Extract the (x, y) coordinate from the center of the cell holding the provided text.  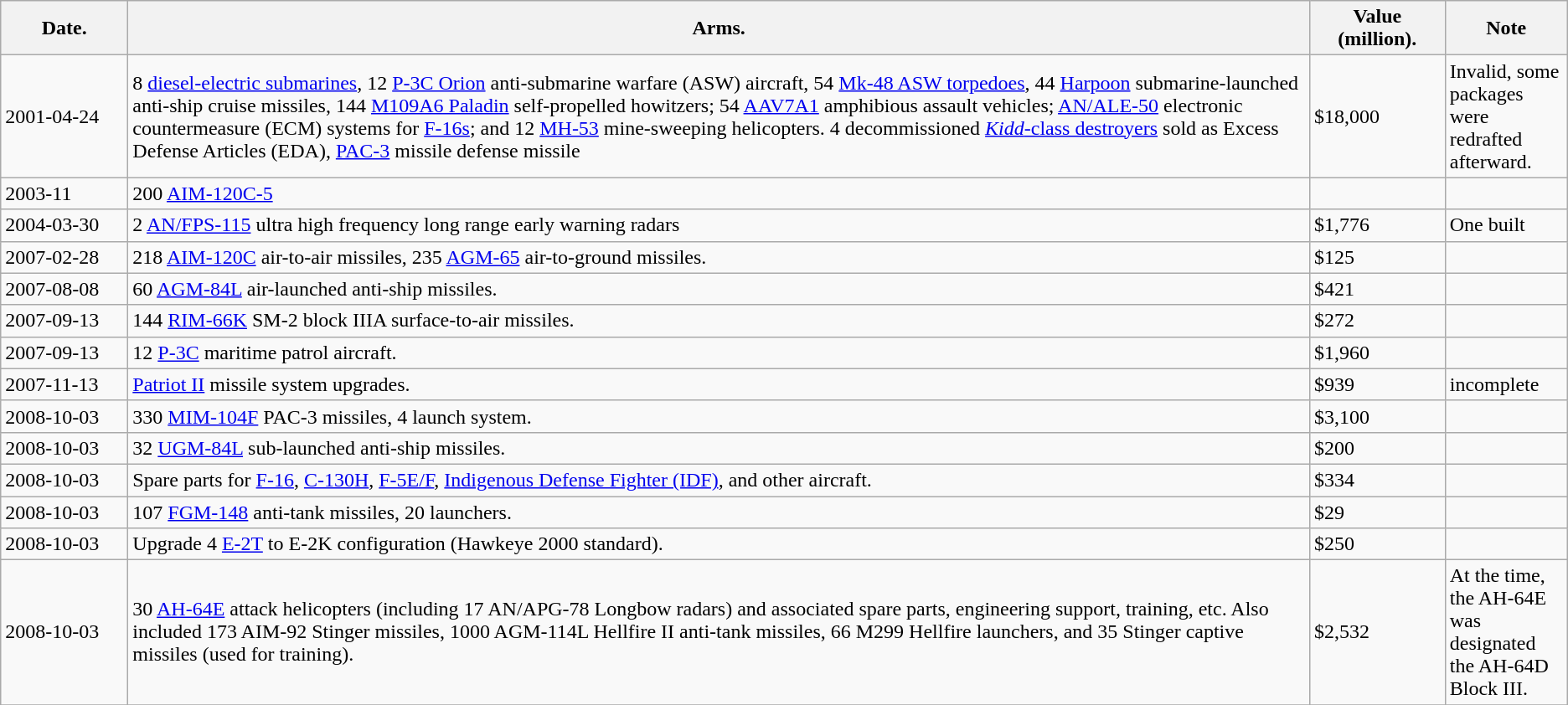
$18,000 (1378, 116)
$200 (1378, 448)
200 AIM-120C-5 (719, 193)
Value (million). (1378, 28)
$29 (1378, 512)
$272 (1378, 321)
2003-11 (64, 193)
Date. (64, 28)
incomplete (1506, 384)
2001-04-24 (64, 116)
$334 (1378, 480)
$421 (1378, 289)
107 FGM-148 anti-tank missiles, 20 launchers. (719, 512)
2004-03-30 (64, 225)
60 AGM-84L air-launched anti-ship missiles. (719, 289)
2007-08-08 (64, 289)
2 AN/FPS-115 ultra high frequency long range early warning radars (719, 225)
$1,776 (1378, 225)
2007-02-28 (64, 257)
Invalid, some packages were redrafted afterward. (1506, 116)
$1,960 (1378, 352)
Upgrade 4 E-2T to E-2K configuration (Hawkeye 2000 standard). (719, 544)
One built (1506, 225)
12 P-3C maritime patrol aircraft. (719, 352)
$2,532 (1378, 633)
32 UGM-84L sub-launched anti-ship missiles. (719, 448)
$125 (1378, 257)
Arms. (719, 28)
144 RIM-66K SM-2 block IIIA surface-to-air missiles. (719, 321)
$250 (1378, 544)
At the time, the AH-64E was designated the AH-64D Block III. (1506, 633)
Patriot II missile system upgrades. (719, 384)
Spare parts for F-16, C-130H, F-5E/F, Indigenous Defense Fighter (IDF), and other aircraft. (719, 480)
$939 (1378, 384)
$3,100 (1378, 416)
Note (1506, 28)
330 MIM-104F PAC-3 missiles, 4 launch system. (719, 416)
218 AIM-120C air-to-air missiles, 235 AGM-65 air-to-ground missiles. (719, 257)
2007-11-13 (64, 384)
